Detect which cell encompasses the target text, then output its [x, y] center coordinate. 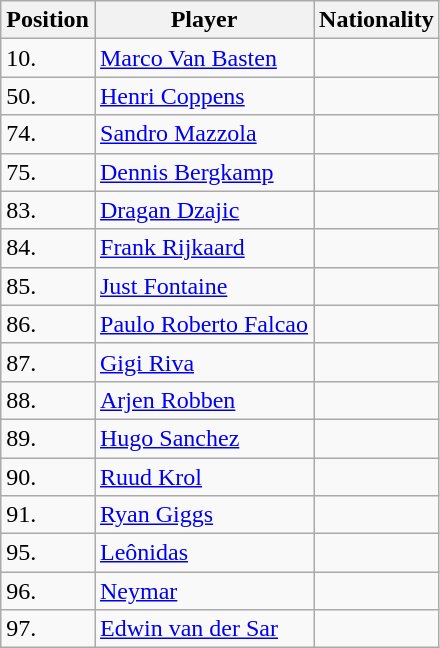
Ryan Giggs [204, 515]
Edwin van der Sar [204, 629]
96. [48, 591]
83. [48, 210]
Player [204, 20]
97. [48, 629]
Position [48, 20]
91. [48, 515]
85. [48, 286]
Leônidas [204, 553]
Ruud Krol [204, 477]
Henri Coppens [204, 96]
Marco Van Basten [204, 58]
Frank Rijkaard [204, 248]
89. [48, 438]
Dragan Dzajic [204, 210]
84. [48, 248]
95. [48, 553]
Gigi Riva [204, 362]
90. [48, 477]
88. [48, 400]
50. [48, 96]
Dennis Bergkamp [204, 172]
74. [48, 134]
Neymar [204, 591]
10. [48, 58]
Nationality [377, 20]
Hugo Sanchez [204, 438]
86. [48, 324]
Arjen Robben [204, 400]
87. [48, 362]
Just Fontaine [204, 286]
Sandro Mazzola [204, 134]
75. [48, 172]
Paulo Roberto Falcao [204, 324]
